Search for the cell housing the specified text and yield its [X, Y] center coordinate. 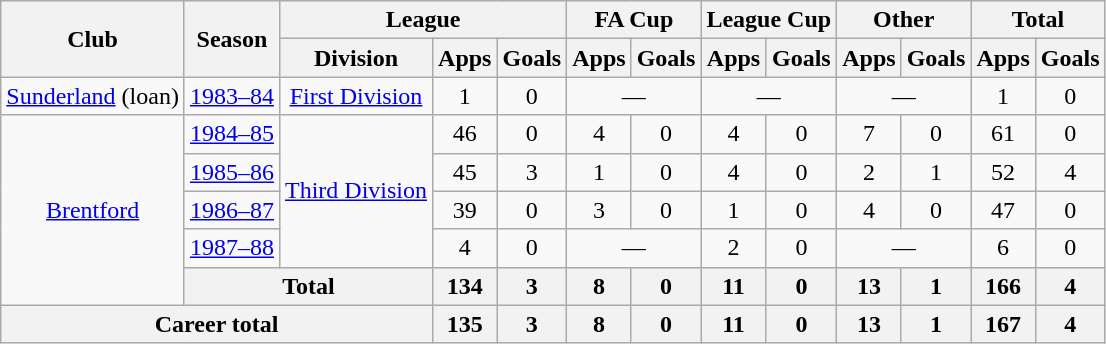
FA Cup [634, 20]
Sunderland (loan) [93, 96]
47 [1003, 210]
1987–88 [232, 248]
46 [465, 134]
Brentford [93, 210]
52 [1003, 172]
Club [93, 39]
61 [1003, 134]
Division [356, 58]
Other [904, 20]
League Cup [769, 20]
Season [232, 39]
6 [1003, 248]
League [422, 20]
39 [465, 210]
1984–85 [232, 134]
45 [465, 172]
167 [1003, 324]
Career total [217, 324]
7 [869, 134]
1983–84 [232, 96]
134 [465, 286]
1986–87 [232, 210]
First Division [356, 96]
166 [1003, 286]
Third Division [356, 191]
135 [465, 324]
1985–86 [232, 172]
